Return the [x, y] coordinate for the center point of the cell that contains the specified text.  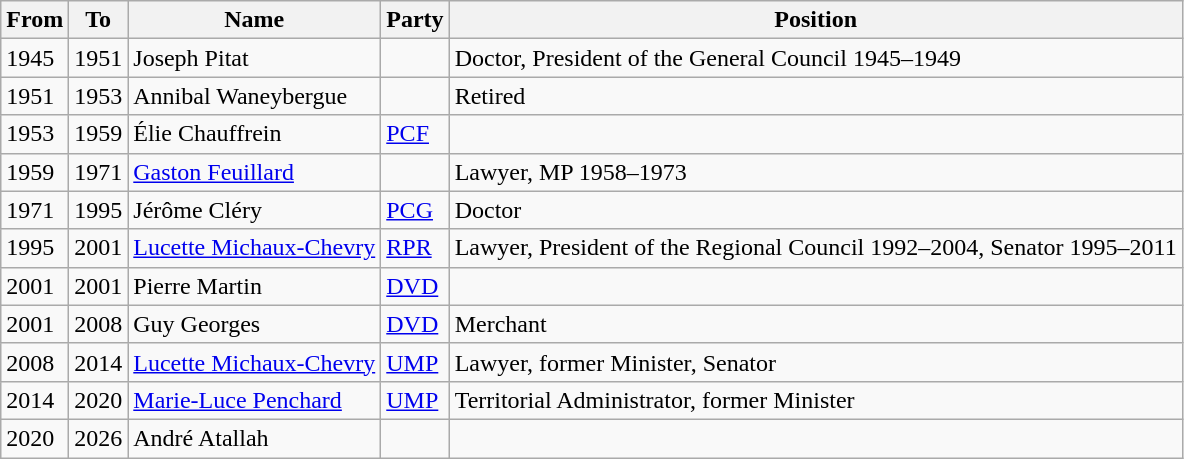
Lawyer, President of the Regional Council 1992–2004, Senator 1995–2011 [816, 248]
1945 [35, 58]
Élie Chauffrein [254, 134]
Territorial Administrator, former Minister [816, 400]
Merchant [816, 324]
Gaston Feuillard [254, 172]
Joseph Pitat [254, 58]
Guy Georges [254, 324]
Position [816, 20]
PCG [415, 210]
To [98, 20]
Doctor [816, 210]
Lawyer, former Minister, Senator [816, 362]
RPR [415, 248]
Lawyer, MP 1958–1973 [816, 172]
Doctor, President of the General Council 1945–1949 [816, 58]
André Atallah [254, 438]
Marie-Luce Penchard [254, 400]
Party [415, 20]
Pierre Martin [254, 286]
Jérôme Cléry [254, 210]
PCF [415, 134]
Annibal Waneybergue [254, 96]
From [35, 20]
2026 [98, 438]
Retired [816, 96]
Name [254, 20]
